Extract the [X, Y] coordinate from the center of the cell holding the provided text.  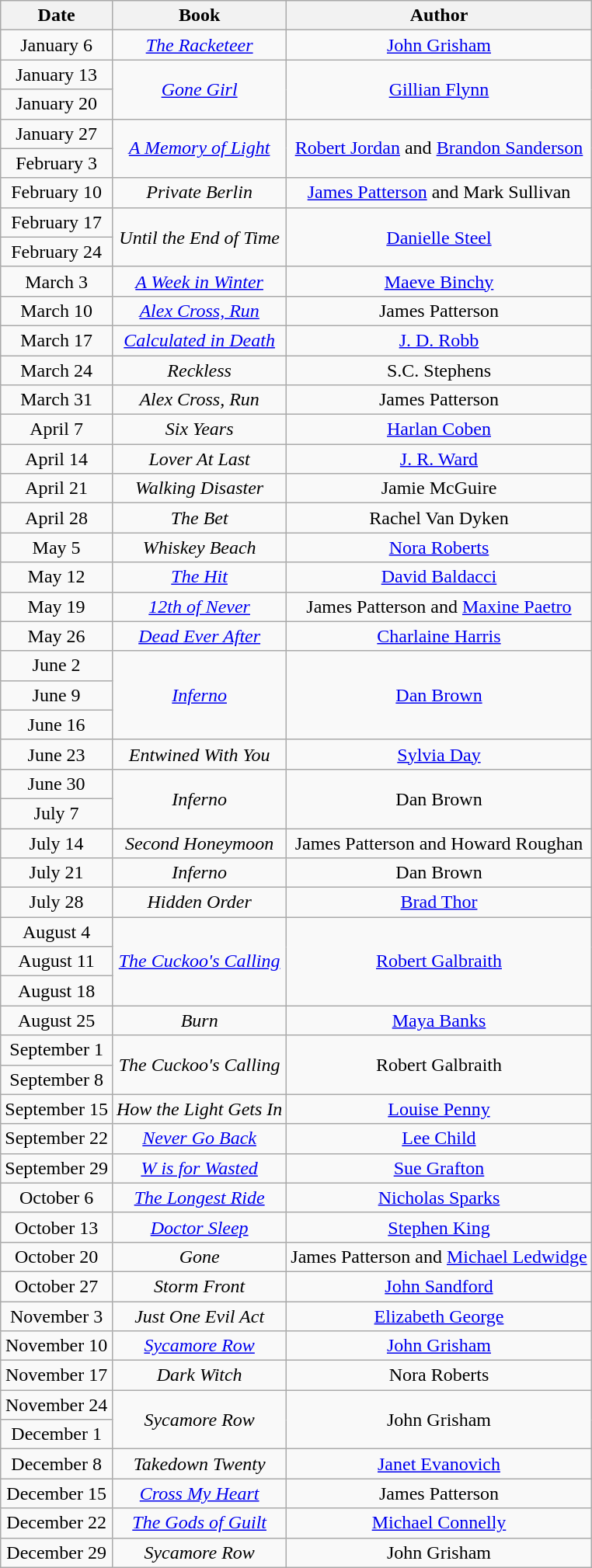
James Patterson and Mark Sullivan [439, 193]
Date [57, 16]
May 19 [57, 607]
April 28 [57, 518]
Brad Thor [439, 902]
June 23 [57, 754]
March 24 [57, 370]
Elizabeth George [439, 1316]
The Bet [199, 518]
Lover At Last [199, 459]
March 17 [57, 340]
February 10 [57, 193]
September 22 [57, 1139]
Entwined With You [199, 754]
Six Years [199, 429]
Storm Front [199, 1286]
James Patterson and Michael Ledwidge [439, 1257]
Gone Girl [199, 89]
April 7 [57, 429]
Second Honeymoon [199, 843]
Harlan Coben [439, 429]
Sue Grafton [439, 1168]
April 14 [57, 459]
October 6 [57, 1198]
November 3 [57, 1316]
May 12 [57, 577]
Louise Penny [439, 1109]
Author [439, 16]
March 10 [57, 311]
The Gods of Guilt [199, 1523]
Nicholas Sparks [439, 1198]
August 11 [57, 961]
August 4 [57, 932]
January 20 [57, 104]
Charlaine Harris [439, 636]
January 6 [57, 45]
Takedown Twenty [199, 1464]
Whiskey Beach [199, 548]
August 25 [57, 1020]
How the Light Gets In [199, 1109]
December 29 [57, 1552]
Janet Evanovich [439, 1464]
November 10 [57, 1346]
September 15 [57, 1109]
December 1 [57, 1434]
Michael Connelly [439, 1523]
John Sandford [439, 1286]
Until the End of Time [199, 237]
November 24 [57, 1405]
12th of Never [199, 607]
S.C. Stephens [439, 370]
January 27 [57, 134]
W is for Wasted [199, 1168]
June 30 [57, 784]
February 17 [57, 222]
April 21 [57, 488]
Reckless [199, 370]
Lee Child [439, 1139]
The Hit [199, 577]
July 28 [57, 902]
September 8 [57, 1080]
The Racketeer [199, 45]
May 5 [57, 548]
J. D. Robb [439, 340]
Walking Disaster [199, 488]
December 22 [57, 1523]
Gone [199, 1257]
May 26 [57, 636]
Maya Banks [439, 1020]
February 3 [57, 163]
Maeve Binchy [439, 281]
March 31 [57, 400]
Rachel Van Dyken [439, 518]
July 14 [57, 843]
January 13 [57, 75]
Sylvia Day [439, 754]
Robert Jordan and Brandon Sanderson [439, 148]
December 15 [57, 1493]
David Baldacci [439, 577]
Book [199, 16]
March 3 [57, 281]
Private Berlin [199, 193]
Hidden Order [199, 902]
James Patterson and Maxine Paetro [439, 607]
June 16 [57, 725]
A Memory of Light [199, 148]
October 27 [57, 1286]
August 18 [57, 991]
November 17 [57, 1375]
Doctor Sleep [199, 1227]
Never Go Back [199, 1139]
Dark Witch [199, 1375]
J. R. Ward [439, 459]
December 8 [57, 1464]
June 2 [57, 666]
September 29 [57, 1168]
James Patterson and Howard Roughan [439, 843]
June 9 [57, 695]
Dead Ever After [199, 636]
Cross My Heart [199, 1493]
Jamie McGuire [439, 488]
The Longest Ride [199, 1198]
September 1 [57, 1050]
Calculated in Death [199, 340]
Gillian Flynn [439, 89]
Stephen King [439, 1227]
February 24 [57, 252]
Burn [199, 1020]
October 20 [57, 1257]
A Week in Winter [199, 281]
July 7 [57, 813]
October 13 [57, 1227]
Danielle Steel [439, 237]
Just One Evil Act [199, 1316]
July 21 [57, 873]
